Detect which cell encompasses the target text, then output its [X, Y] center coordinate. 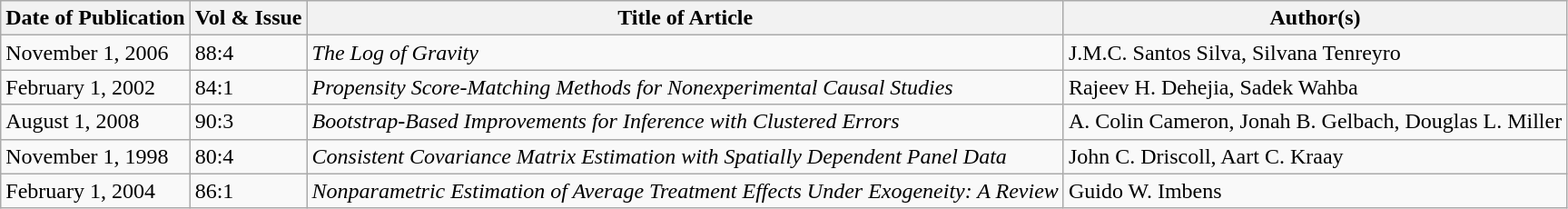
February 1, 2004 [95, 191]
Guido W. Imbens [1315, 191]
90:3 [249, 122]
John C. Driscoll, Aart C. Kraay [1315, 156]
November 1, 1998 [95, 156]
86:1 [249, 191]
February 1, 2002 [95, 87]
Nonparametric Estimation of Average Treatment Effects Under Exogeneity: A Review [685, 191]
88:4 [249, 53]
August 1, 2008 [95, 122]
Title of Article [685, 18]
Propensity Score-Matching Methods for Nonexperimental Causal Studies [685, 87]
Author(s) [1315, 18]
November 1, 2006 [95, 53]
Vol & Issue [249, 18]
80:4 [249, 156]
A. Colin Cameron, Jonah B. Gelbach, Douglas L. Miller [1315, 122]
Consistent Covariance Matrix Estimation with Spatially Dependent Panel Data [685, 156]
84:1 [249, 87]
J.M.C. Santos Silva, Silvana Tenreyro [1315, 53]
Bootstrap-Based Improvements for Inference with Clustered Errors [685, 122]
The Log of Gravity [685, 53]
Date of Publication [95, 18]
Rajeev H. Dehejia, Sadek Wahba [1315, 87]
